Search for the cell housing the specified text and yield its (x, y) center coordinate. 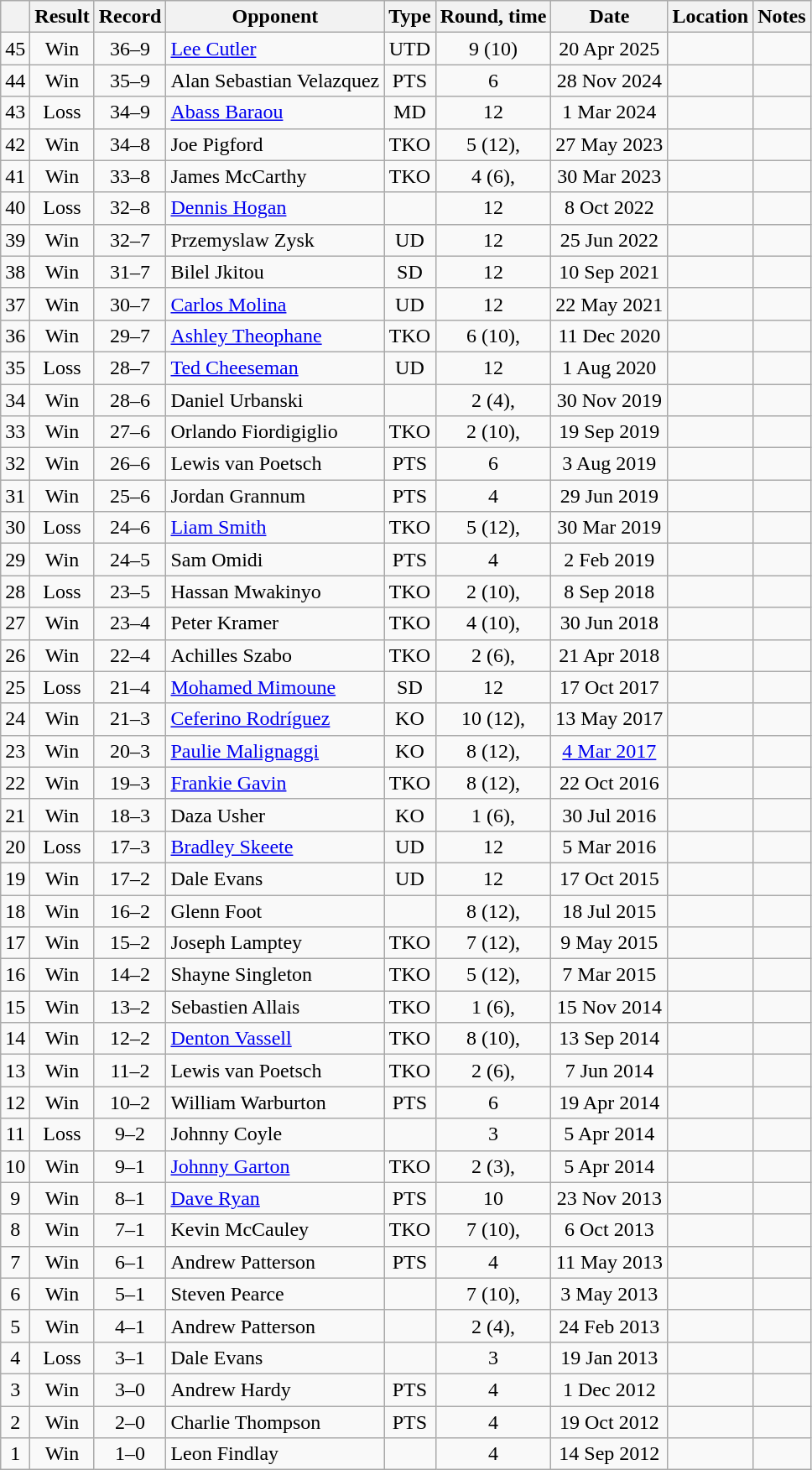
13–2 (130, 1007)
36–9 (130, 49)
40 (15, 208)
36 (15, 336)
8 Sep 2018 (609, 592)
4 (10), (493, 623)
4 Mar 2017 (609, 751)
Dennis Hogan (275, 208)
45 (15, 49)
17 Oct 2017 (609, 687)
9–1 (130, 1166)
James McCarthy (275, 176)
35 (15, 367)
33–8 (130, 176)
1 (15, 1454)
Ceferino Rodríguez (275, 719)
28–6 (130, 400)
Location (710, 17)
6 (10), (493, 336)
Achilles Szabo (275, 655)
Result (62, 17)
Shayne Singleton (275, 975)
Przemyslaw Zysk (275, 240)
37 (15, 304)
30 Jun 2018 (609, 623)
Johnny Garton (275, 1166)
21 (15, 815)
Notes (782, 17)
24 Feb 2013 (609, 1326)
2 Feb 2019 (609, 560)
23 (15, 751)
10 Sep 2021 (609, 272)
3–0 (130, 1389)
Denton Vassell (275, 1039)
18 Jul 2015 (609, 910)
25–6 (130, 496)
27 (15, 623)
Steven Pearce (275, 1294)
34 (15, 400)
20–3 (130, 751)
8–1 (130, 1198)
28–7 (130, 367)
34–9 (130, 112)
Record (130, 17)
31–7 (130, 272)
30 Mar 2019 (609, 528)
7 Mar 2015 (609, 975)
30–7 (130, 304)
21–4 (130, 687)
Alan Sebastian Velazquez (275, 81)
13 Sep 2014 (609, 1039)
Sam Omidi (275, 560)
Ted Cheeseman (275, 367)
Frankie Gavin (275, 783)
1 Dec 2012 (609, 1389)
11 Dec 2020 (609, 336)
29 (15, 560)
16–2 (130, 910)
Bradley Skeete (275, 847)
21–3 (130, 719)
38 (15, 272)
25 (15, 687)
Opponent (275, 17)
22–4 (130, 655)
2 (3), (493, 1166)
41 (15, 176)
8 Oct 2022 (609, 208)
5 Mar 2016 (609, 847)
13 (15, 1071)
26–6 (130, 464)
Liam Smith (275, 528)
Johnny Coyle (275, 1134)
20 (15, 847)
18–3 (130, 815)
32–7 (130, 240)
1 Aug 2020 (609, 367)
17–3 (130, 847)
Lee Cutler (275, 49)
7 (15, 1262)
8 (15, 1230)
Sebastien Allais (275, 1007)
11 (15, 1134)
4–1 (130, 1326)
Glenn Foot (275, 910)
23–4 (130, 623)
16 (15, 975)
Daza Usher (275, 815)
MD (409, 112)
19–3 (130, 783)
Carlos Molina (275, 304)
2 (15, 1422)
Bilel Jkitou (275, 272)
4 (6), (493, 176)
1 Mar 2024 (609, 112)
24 (15, 719)
17 (15, 943)
Joseph Lamptey (275, 943)
19 Oct 2012 (609, 1422)
3–1 (130, 1358)
Leon Findlay (275, 1454)
14 Sep 2012 (609, 1454)
Type (409, 17)
Jordan Grannum (275, 496)
7 Jun 2014 (609, 1071)
William Warburton (275, 1102)
21 Apr 2018 (609, 655)
19 (15, 878)
27–6 (130, 432)
Orlando Fiordigiglio (275, 432)
Mohamed Mimoune (275, 687)
24–5 (130, 560)
Daniel Urbanski (275, 400)
8 (10), (493, 1039)
5 (15, 1326)
29 Jun 2019 (609, 496)
Hassan Mwakinyo (275, 592)
25 Jun 2022 (609, 240)
Dave Ryan (275, 1198)
30 Nov 2019 (609, 400)
Abass Baraou (275, 112)
5–1 (130, 1294)
20 Apr 2025 (609, 49)
10–2 (130, 1102)
Peter Kramer (275, 623)
44 (15, 81)
Andrew Hardy (275, 1389)
26 (15, 655)
19 Apr 2014 (609, 1102)
2–0 (130, 1422)
28 (15, 592)
31 (15, 496)
27 May 2023 (609, 144)
Date (609, 17)
Paulie Malignaggi (275, 751)
14 (15, 1039)
19 Sep 2019 (609, 432)
34–8 (130, 144)
23 Nov 2013 (609, 1198)
12–2 (130, 1039)
11–2 (130, 1071)
29–7 (130, 336)
Kevin McCauley (275, 1230)
28 Nov 2024 (609, 81)
7 (12), (493, 943)
Ashley Theophane (275, 336)
14–2 (130, 975)
13 May 2017 (609, 719)
15 (15, 1007)
9 May 2015 (609, 943)
15–2 (130, 943)
9–2 (130, 1134)
1–0 (130, 1454)
30 (15, 528)
32 (15, 464)
6 Oct 2013 (609, 1230)
23–5 (130, 592)
Charlie Thompson (275, 1422)
17 Oct 2015 (609, 878)
42 (15, 144)
30 Mar 2023 (609, 176)
9 (10) (493, 49)
UTD (409, 49)
43 (15, 112)
30 Jul 2016 (609, 815)
22 Oct 2016 (609, 783)
33 (15, 432)
35–9 (130, 81)
6–1 (130, 1262)
15 Nov 2014 (609, 1007)
10 (12), (493, 719)
32–8 (130, 208)
3 Aug 2019 (609, 464)
3 May 2013 (609, 1294)
18 (15, 910)
11 May 2013 (609, 1262)
9 (15, 1198)
39 (15, 240)
19 Jan 2013 (609, 1358)
Joe Pigford (275, 144)
17–2 (130, 878)
22 May 2021 (609, 304)
7–1 (130, 1230)
22 (15, 783)
Round, time (493, 17)
24–6 (130, 528)
